Pinpoint the cell where the given text exists, returning its (x, y) midpoint coordinate. 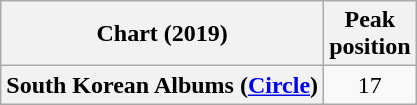
17 (370, 85)
South Korean Albums (Circle) (162, 85)
Peakposition (370, 34)
Chart (2019) (162, 34)
